Detect which cell encompasses the target text, then output its (x, y) center coordinate. 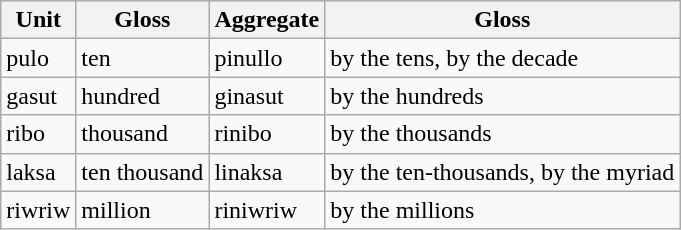
ribo (38, 134)
ten thousand (142, 172)
linaksa (267, 172)
Unit (38, 20)
thousand (142, 134)
by the ten-thousands, by the myriad (502, 172)
by the millions (502, 210)
gasut (38, 96)
by the thousands (502, 134)
pinullo (267, 58)
rinibo (267, 134)
riniwriw (267, 210)
Aggregate (267, 20)
pulo (38, 58)
hundred (142, 96)
ginasut (267, 96)
riwriw (38, 210)
by the tens, by the decade (502, 58)
million (142, 210)
ten (142, 58)
laksa (38, 172)
by the hundreds (502, 96)
